Extract the [x, y] coordinate from the center of the cell holding the provided text.  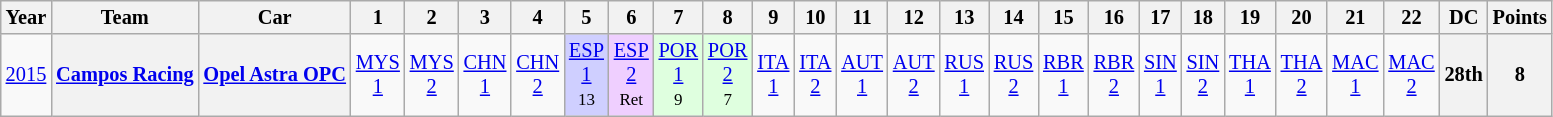
RBR2 [1114, 75]
10 [815, 17]
SIN1 [1160, 75]
CHN1 [486, 75]
RBR1 [1063, 75]
CHN2 [538, 75]
14 [1014, 17]
ESP2Ret [632, 75]
Opel Astra OPC [274, 75]
16 [1114, 17]
13 [964, 17]
Team [124, 17]
17 [1160, 17]
15 [1063, 17]
Year [26, 17]
RUS1 [964, 75]
28th [1464, 75]
POR19 [678, 75]
ESP113 [586, 75]
ITA1 [773, 75]
AUT2 [914, 75]
AUT1 [862, 75]
20 [1302, 17]
Points [1520, 17]
THA2 [1302, 75]
Car [274, 17]
RUS2 [1014, 75]
Campos Racing [124, 75]
4 [538, 17]
19 [1250, 17]
12 [914, 17]
MYS2 [432, 75]
11 [862, 17]
ITA2 [815, 75]
18 [1204, 17]
1 [378, 17]
MYS1 [378, 75]
21 [1355, 17]
6 [632, 17]
POR27 [728, 75]
2 [432, 17]
5 [586, 17]
7 [678, 17]
DC [1464, 17]
SIN2 [1204, 75]
9 [773, 17]
3 [486, 17]
MAC2 [1411, 75]
2015 [26, 75]
THA1 [1250, 75]
22 [1411, 17]
MAC1 [1355, 75]
